Detect which cell encompasses the target text, then output its [X, Y] center coordinate. 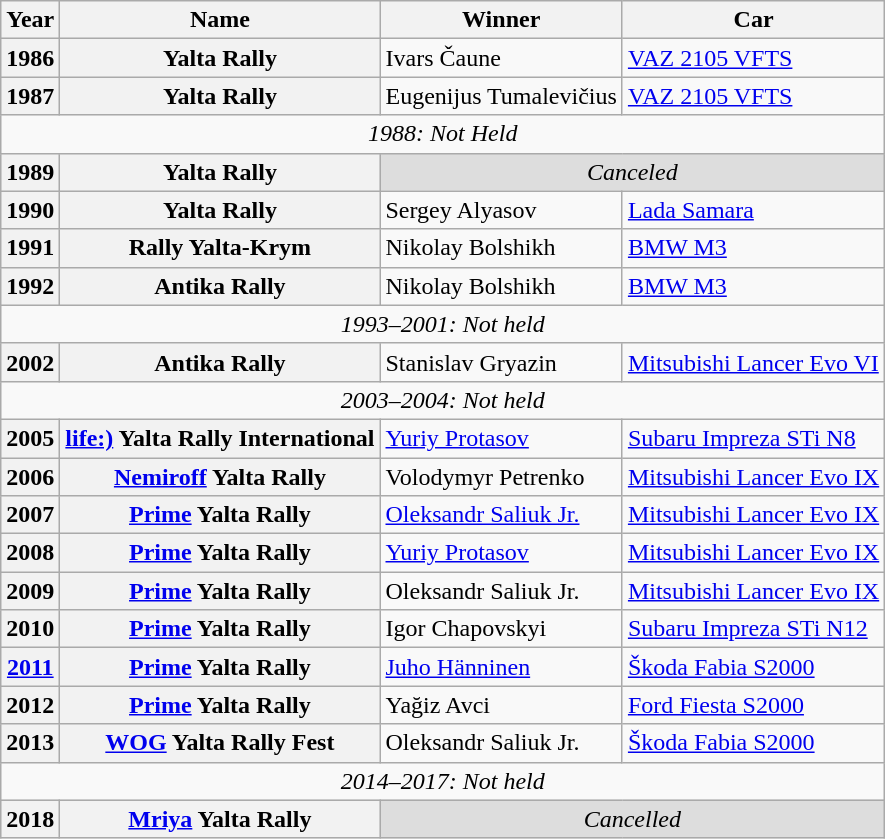
Rally Yalta-Krym [220, 248]
Nemiroff Yalta Rally [220, 477]
1990 [30, 210]
1988: Not Held [443, 134]
2003–2004: Not held [443, 400]
Car [753, 20]
Lada Samara [753, 210]
Canceled [632, 172]
1992 [30, 286]
Ford Fiesta S2000 [753, 705]
2014–2017: Not held [443, 781]
2011 [30, 667]
life:) Yalta Rally International [220, 438]
2009 [30, 591]
Winner [501, 20]
2007 [30, 515]
2018 [30, 819]
1987 [30, 96]
Igor Chapovskyi [501, 629]
WOG Yalta Rally Fest [220, 743]
1989 [30, 172]
Volodymyr Petrenko [501, 477]
Mitsubishi Lancer Evo VI [753, 362]
1991 [30, 248]
2005 [30, 438]
2006 [30, 477]
2012 [30, 705]
Eugenijus Tumalevičius [501, 96]
Stanislav Gryazin [501, 362]
Subaru Impreza STi N8 [753, 438]
Ivars Čaune [501, 58]
Subaru Impreza STi N12 [753, 629]
Sergey Alyasov [501, 210]
2008 [30, 553]
2013 [30, 743]
2010 [30, 629]
Yağiz Avci [501, 705]
1993–2001: Not held [443, 324]
Name [220, 20]
Cancelled [632, 819]
Mriya Yalta Rally [220, 819]
Juho Hänninen [501, 667]
1986 [30, 58]
2002 [30, 362]
Year [30, 20]
